Provide the (X, Y) coordinate of the cell's center where the given text is located.  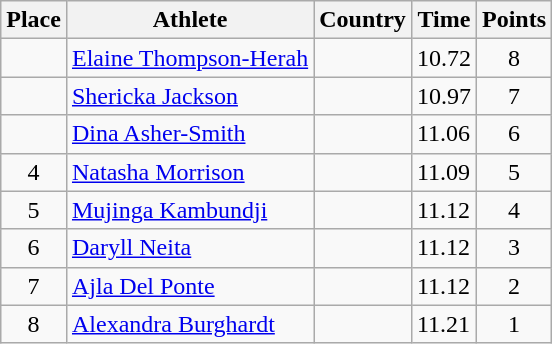
Points (514, 20)
Time (444, 20)
10.97 (444, 96)
Place (34, 20)
11.09 (444, 172)
Shericka Jackson (190, 96)
Alexandra Burghardt (190, 324)
Mujinga Kambundji (190, 210)
2 (514, 286)
Athlete (190, 20)
11.21 (444, 324)
Ajla Del Ponte (190, 286)
Country (363, 20)
11.06 (444, 134)
Daryll Neita (190, 248)
Natasha Morrison (190, 172)
10.72 (444, 58)
Dina Asher-Smith (190, 134)
1 (514, 324)
Elaine Thompson-Herah (190, 58)
3 (514, 248)
